From the cell containing the given text, extract its center point as (x, y) coordinate. 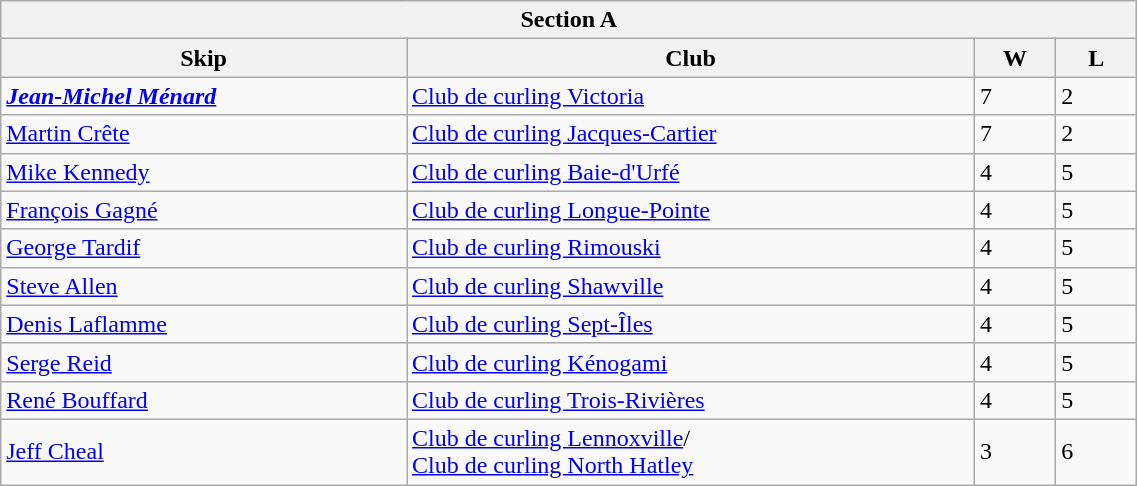
Mike Kennedy (204, 172)
Club de curling Jacques-Cartier (690, 134)
Club de curling Trois-Rivières (690, 400)
Skip (204, 58)
W (1016, 58)
Club de curling Longue-Pointe (690, 210)
Jeff Cheal (204, 452)
L (1096, 58)
Club de curling Lennoxville/ Club de curling North Hatley (690, 452)
Club de curling Baie-d'Urfé (690, 172)
Club de curling Rimouski (690, 248)
Club de curling Kénogami (690, 362)
Steve Allen (204, 286)
Jean-Michel Ménard (204, 96)
Martin Crête (204, 134)
François Gagné (204, 210)
6 (1096, 452)
Section A (569, 20)
Club de curling Sept-Îles (690, 324)
3 (1016, 452)
Club (690, 58)
George Tardif (204, 248)
Serge Reid (204, 362)
Club de curling Shawville (690, 286)
René Bouffard (204, 400)
Club de curling Victoria (690, 96)
Denis Laflamme (204, 324)
